Scan for the cell matching the given text and deliver its [x, y] coordinate at center. 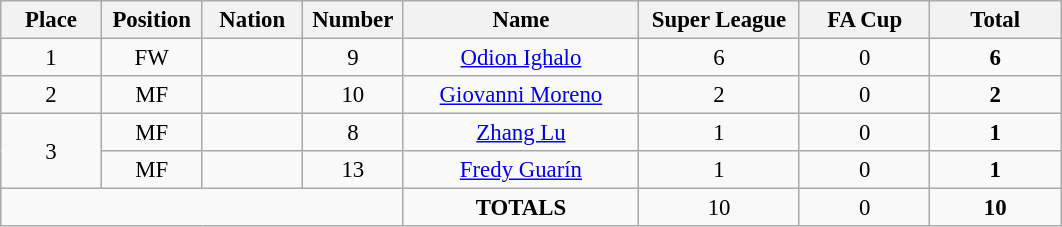
Number [354, 20]
Name [521, 20]
Nation [252, 20]
Super League [720, 20]
Total [996, 20]
TOTALS [521, 208]
Zhang Lu [521, 133]
9 [354, 58]
Fredy Guarín [521, 170]
Place [52, 20]
3 [52, 152]
Giovanni Moreno [521, 95]
Position [152, 20]
FW [152, 58]
13 [354, 170]
Odion Ighalo [521, 58]
FA Cup [864, 20]
8 [354, 133]
